From the cell containing the given text, extract its center point as [X, Y] coordinate. 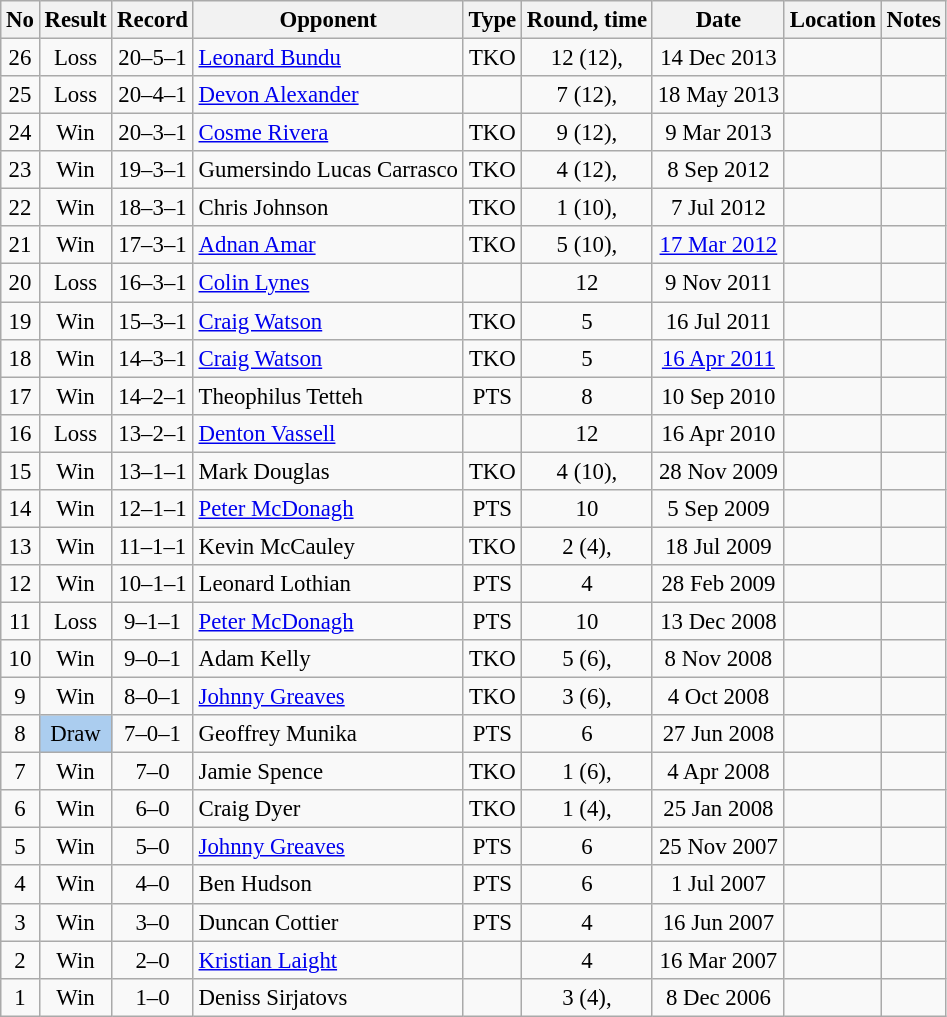
16 Mar 2007 [718, 960]
13–1–1 [152, 471]
20 [20, 283]
2 [20, 960]
1–0 [152, 997]
Result [76, 20]
Devon Alexander [328, 95]
18 Jul 2009 [718, 546]
27 Jun 2008 [718, 734]
9 Mar 2013 [718, 133]
20–4–1 [152, 95]
14 [20, 509]
5 (6), [588, 659]
9–1–1 [152, 621]
8 Dec 2006 [718, 997]
9 [20, 697]
Gumersindo Lucas Carrasco [328, 170]
25 Nov 2007 [718, 847]
16 Jun 2007 [718, 922]
4 (12), [588, 170]
18–3–1 [152, 208]
Notes [914, 20]
17 Mar 2012 [718, 245]
22 [20, 208]
9 (12), [588, 133]
5 (10), [588, 245]
13 Dec 2008 [718, 621]
16–3–1 [152, 283]
Leonard Bundu [328, 58]
13–2–1 [152, 433]
11–1–1 [152, 546]
14–3–1 [152, 358]
7 (12), [588, 95]
Date [718, 20]
Location [832, 20]
Cosme Rivera [328, 133]
Round, time [588, 20]
14 Dec 2013 [718, 58]
16 [20, 433]
28 Nov 2009 [718, 471]
Record [152, 20]
20–3–1 [152, 133]
Deniss Sirjatovs [328, 997]
24 [20, 133]
3 (4), [588, 997]
Type [492, 20]
5 Sep 2009 [718, 509]
9 Nov 2011 [718, 283]
2 (4), [588, 546]
Craig Dyer [328, 809]
Geoffrey Munika [328, 734]
19 [20, 321]
1 (6), [588, 772]
20–5–1 [152, 58]
13 [20, 546]
Leonard Lothian [328, 584]
Kevin McCauley [328, 546]
Adnan Amar [328, 245]
15–3–1 [152, 321]
Draw [76, 734]
Jamie Spence [328, 772]
16 Jul 2011 [718, 321]
4 Apr 2008 [718, 772]
3–0 [152, 922]
8 Sep 2012 [718, 170]
7 Jul 2012 [718, 208]
2–0 [152, 960]
Chris Johnson [328, 208]
9–0–1 [152, 659]
4 (10), [588, 471]
19–3–1 [152, 170]
23 [20, 170]
No [20, 20]
3 (6), [588, 697]
1 [20, 997]
7–0–1 [152, 734]
17–3–1 [152, 245]
11 [20, 621]
8 Nov 2008 [718, 659]
1 (4), [588, 809]
Opponent [328, 20]
4–0 [152, 885]
25 Jan 2008 [718, 809]
16 Apr 2011 [718, 358]
Colin Lynes [328, 283]
Duncan Cottier [328, 922]
14–2–1 [152, 396]
21 [20, 245]
15 [20, 471]
12–1–1 [152, 509]
6–0 [152, 809]
26 [20, 58]
5–0 [152, 847]
1 Jul 2007 [718, 885]
Kristian Laight [328, 960]
10–1–1 [152, 584]
18 [20, 358]
Mark Douglas [328, 471]
7–0 [152, 772]
28 Feb 2009 [718, 584]
8–0–1 [152, 697]
18 May 2013 [718, 95]
Theophilus Tetteh [328, 396]
1 (10), [588, 208]
Adam Kelly [328, 659]
7 [20, 772]
17 [20, 396]
12 (12), [588, 58]
3 [20, 922]
Denton Vassell [328, 433]
4 Oct 2008 [718, 697]
10 Sep 2010 [718, 396]
16 Apr 2010 [718, 433]
Ben Hudson [328, 885]
25 [20, 95]
